Detect which cell encompasses the target text, then output its [X, Y] center coordinate. 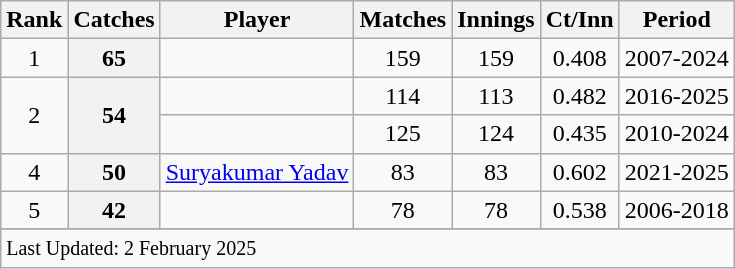
0.482 [580, 96]
Matches [403, 20]
Rank [34, 20]
Ct/Inn [580, 20]
2007-2024 [676, 58]
0.408 [580, 58]
0.538 [580, 210]
Catches [114, 20]
50 [114, 172]
4 [34, 172]
42 [114, 210]
2006-2018 [676, 210]
114 [403, 96]
2 [34, 115]
Period [676, 20]
54 [114, 115]
65 [114, 58]
113 [496, 96]
2010-2024 [676, 134]
0.602 [580, 172]
Innings [496, 20]
2016-2025 [676, 96]
Player [257, 20]
5 [34, 210]
125 [403, 134]
0.435 [580, 134]
124 [496, 134]
2021-2025 [676, 172]
Suryakumar Yadav [257, 172]
Last Updated: 2 February 2025 [368, 248]
1 [34, 58]
